Locate the cell with the specified text and output its (x, y) center coordinate. 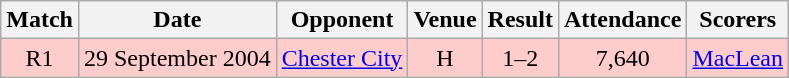
7,640 (622, 58)
29 September 2004 (177, 58)
R1 (40, 58)
Attendance (622, 20)
Result (520, 20)
H (445, 58)
Venue (445, 20)
MacLean (738, 58)
Opponent (342, 20)
Chester City (342, 58)
Scorers (738, 20)
Date (177, 20)
1–2 (520, 58)
Match (40, 20)
